Locate the cell with the specified text and output its [x, y] center coordinate. 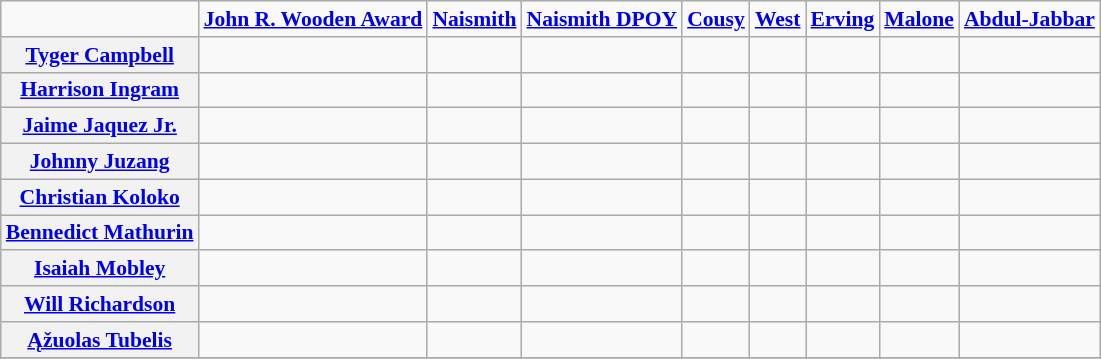
West [778, 19]
John R. Wooden Award [314, 19]
Abdul-Jabbar [1030, 19]
Naismith [474, 19]
Harrison Ingram [100, 90]
Ąžuolas Tubelis [100, 340]
Bennedict Mathurin [100, 233]
Isaiah Mobley [100, 269]
Malone [919, 19]
Tyger Campbell [100, 55]
Will Richardson [100, 304]
Cousy [716, 19]
Christian Koloko [100, 197]
Jaime Jaquez Jr. [100, 126]
Naismith DPOY [602, 19]
Erving [843, 19]
Johnny Juzang [100, 162]
